For the text-containing cell, return its midpoint in [x, y] coordinate format. 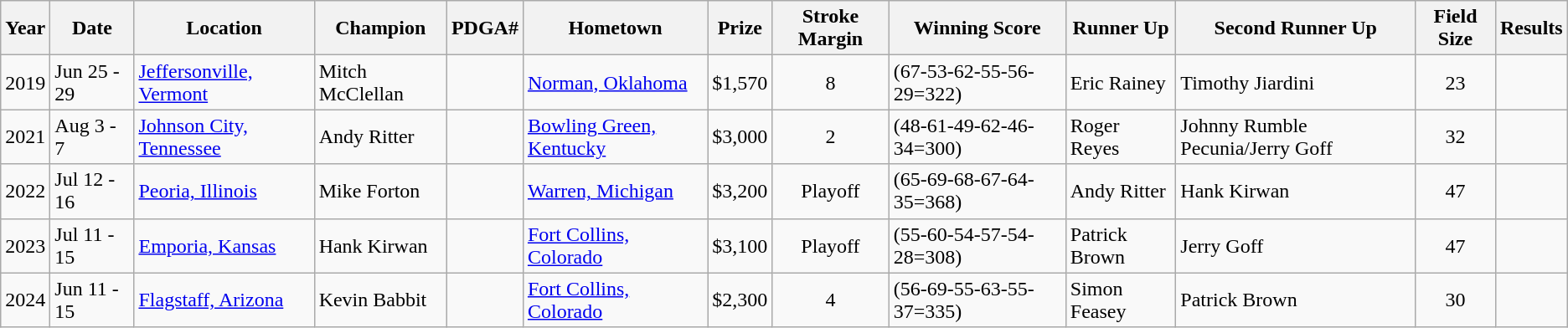
(48-61-49-62-46-34=300) [977, 137]
Jerry Goff [1296, 246]
Winning Score [977, 28]
Location [224, 28]
2022 [25, 191]
Flagstaff, Arizona [224, 300]
$3,000 [740, 137]
Jun 25 - 29 [92, 82]
Champion [380, 28]
Johnny Rumble Pecunia/Jerry Goff [1296, 137]
30 [1456, 300]
2 [831, 137]
PDGA# [484, 28]
Hometown [615, 28]
Eric Rainey [1121, 82]
Bowling Green, Kentucky [615, 137]
Results [1531, 28]
Emporia, Kansas [224, 246]
Timothy Jiardini [1296, 82]
Stroke Margin [831, 28]
Warren, Michigan [615, 191]
Second Runner Up [1296, 28]
2019 [25, 82]
Norman, Oklahoma [615, 82]
Mike Forton [380, 191]
Jeffersonville, Vermont [224, 82]
2021 [25, 137]
$3,100 [740, 246]
32 [1456, 137]
$2,300 [740, 300]
Simon Feasey [1121, 300]
(56-69-55-63-55-37=335) [977, 300]
Peoria, Illinois [224, 191]
2024 [25, 300]
Jun 11 - 15 [92, 300]
$3,200 [740, 191]
Year [25, 28]
Date [92, 28]
Prize [740, 28]
8 [831, 82]
(65-69-68-67-64-35=368) [977, 191]
Runner Up [1121, 28]
2023 [25, 246]
Jul 12 - 16 [92, 191]
Field Size [1456, 28]
Aug 3 - 7 [92, 137]
Mitch McClellan [380, 82]
Johnson City, Tennessee [224, 137]
Kevin Babbit [380, 300]
Roger Reyes [1121, 137]
23 [1456, 82]
(55-60-54-57-54-28=308) [977, 246]
4 [831, 300]
$1,570 [740, 82]
(67-53-62-55-56-29=322) [977, 82]
Jul 11 - 15 [92, 246]
